From the cell containing the given text, extract its center point as [X, Y] coordinate. 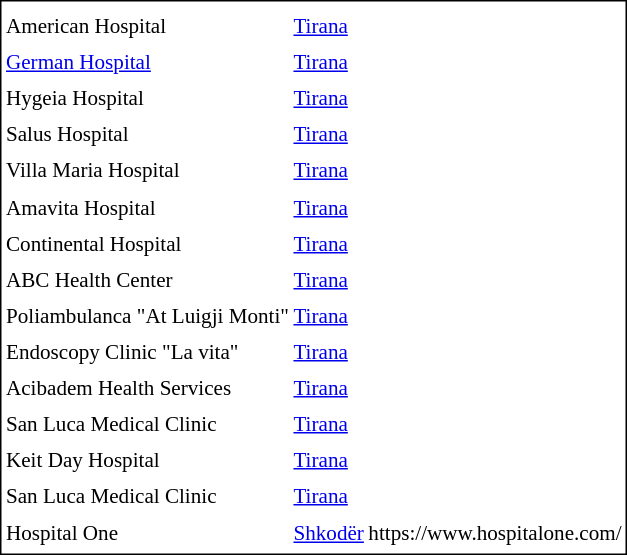
Hygeia Hospital [148, 99]
German Hospital [148, 63]
Amavita Hospital [148, 207]
ABC Health Center [148, 280]
American Hospital [148, 26]
Salus Hospital [148, 135]
Acibadem Health Services [148, 388]
Keit Day Hospital [148, 460]
Villa Maria Hospital [148, 171]
https://www.hospitalone.com/ [494, 533]
Shkodër [328, 533]
Endoscopy Clinic "La vita" [148, 352]
Poliambulanca "At Luigji Monti" [148, 316]
Hospital One [148, 533]
Continental Hospital [148, 243]
